Scan for the cell matching the given text and deliver its (X, Y) coordinate at center. 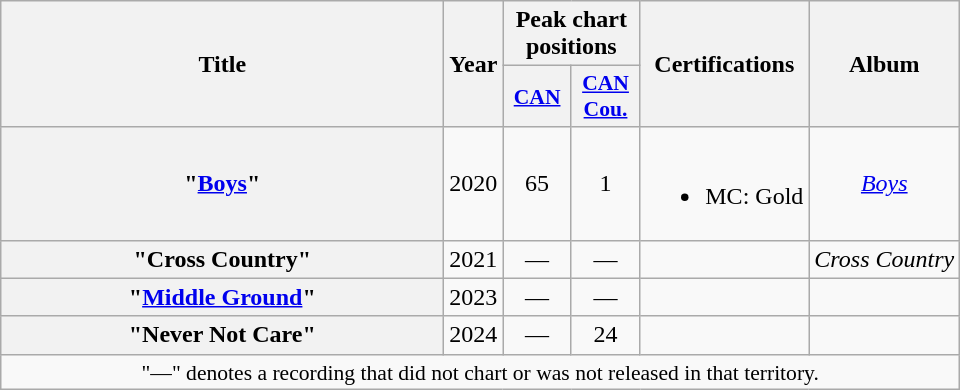
CAN (537, 96)
"—" denotes a recording that did not chart or was not released in that territory. (480, 372)
CANCou. (605, 96)
Peak chartpositions (572, 34)
Boys (884, 184)
"Boys" (222, 184)
MC: Gold (724, 184)
2023 (474, 297)
"Never Not Care" (222, 335)
1 (605, 184)
"Middle Ground" (222, 297)
Title (222, 64)
2020 (474, 184)
65 (537, 184)
2021 (474, 259)
Year (474, 64)
Certifications (724, 64)
"Cross Country" (222, 259)
Cross Country (884, 259)
24 (605, 335)
2024 (474, 335)
Album (884, 64)
